Search for the cell housing the specified text and yield its (x, y) center coordinate. 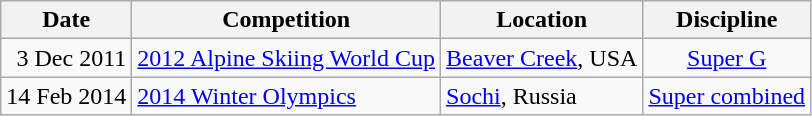
Competition (286, 20)
Sochi, Russia (542, 96)
Date (66, 20)
Beaver Creek, USA (542, 58)
Super combined (727, 96)
Super G (727, 58)
Location (542, 20)
2012 Alpine Skiing World Cup (286, 58)
Discipline (727, 20)
2014 Winter Olympics (286, 96)
3 Dec 2011 (66, 58)
14 Feb 2014 (66, 96)
